Detect which cell encompasses the target text, then output its (X, Y) center coordinate. 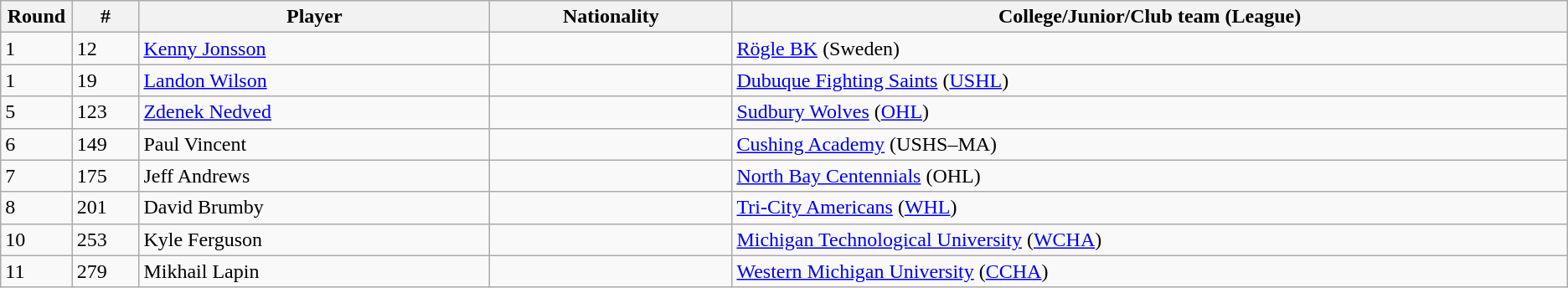
Zdenek Nedved (315, 112)
Dubuque Fighting Saints (USHL) (1149, 80)
Sudbury Wolves (OHL) (1149, 112)
# (106, 17)
Landon Wilson (315, 80)
201 (106, 208)
279 (106, 271)
149 (106, 144)
6 (37, 144)
19 (106, 80)
7 (37, 176)
10 (37, 239)
Round (37, 17)
Mikhail Lapin (315, 271)
Kyle Ferguson (315, 239)
253 (106, 239)
123 (106, 112)
Jeff Andrews (315, 176)
Paul Vincent (315, 144)
175 (106, 176)
12 (106, 49)
Tri-City Americans (WHL) (1149, 208)
Kenny Jonsson (315, 49)
Player (315, 17)
Michigan Technological University (WCHA) (1149, 239)
Rögle BK (Sweden) (1149, 49)
Cushing Academy (USHS–MA) (1149, 144)
College/Junior/Club team (League) (1149, 17)
8 (37, 208)
David Brumby (315, 208)
11 (37, 271)
5 (37, 112)
North Bay Centennials (OHL) (1149, 176)
Nationality (611, 17)
Western Michigan University (CCHA) (1149, 271)
